For the text-containing cell, return its midpoint in [x, y] coordinate format. 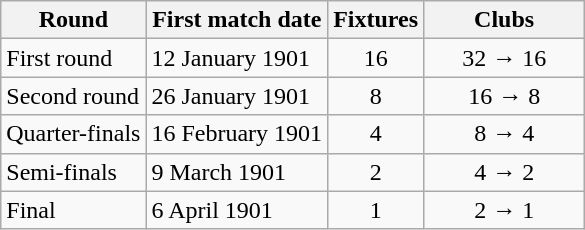
26 January 1901 [237, 96]
4 [376, 134]
Clubs [504, 20]
2 → 1 [504, 210]
First round [74, 58]
2 [376, 172]
Semi-finals [74, 172]
Final [74, 210]
Second round [74, 96]
4 → 2 [504, 172]
1 [376, 210]
12 January 1901 [237, 58]
Quarter-finals [74, 134]
8 → 4 [504, 134]
6 April 1901 [237, 210]
32 → 16 [504, 58]
16 February 1901 [237, 134]
9 March 1901 [237, 172]
16 → 8 [504, 96]
Round [74, 20]
First match date [237, 20]
8 [376, 96]
Fixtures [376, 20]
16 [376, 58]
